Pinpoint the cell where the given text exists, returning its (X, Y) midpoint coordinate. 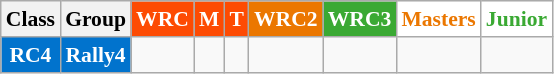
Class (30, 19)
Rally4 (96, 55)
RC4 (30, 55)
M (210, 19)
Masters (438, 19)
WRC (162, 19)
WRC2 (286, 19)
Junior (516, 19)
Group (96, 19)
T (236, 19)
WRC3 (360, 19)
